Capture the cell that displays the provided text and extract its [X, Y] central coordinate. 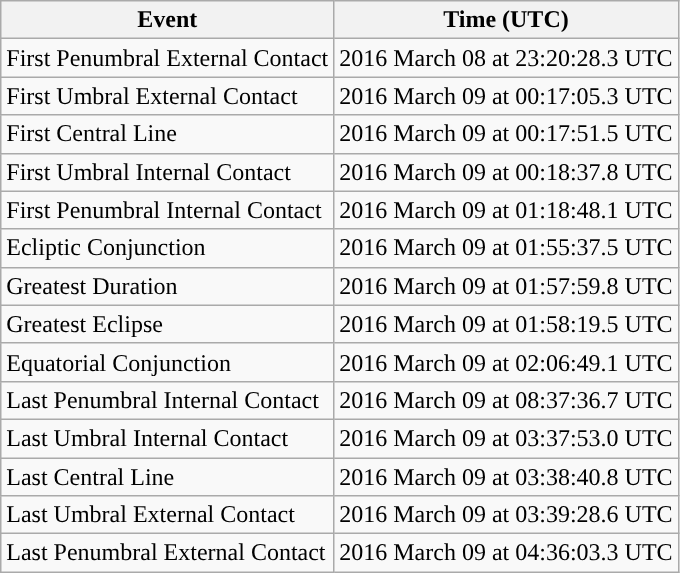
First Umbral Internal Contact [168, 172]
First Penumbral Internal Contact [168, 210]
2016 March 09 at 03:39:28.6 UTC [506, 515]
Last Umbral External Contact [168, 515]
2016 March 09 at 03:38:40.8 UTC [506, 477]
Last Penumbral Internal Contact [168, 400]
Last Central Line [168, 477]
2016 March 09 at 08:37:36.7 UTC [506, 400]
2016 March 09 at 02:06:49.1 UTC [506, 362]
Last Penumbral External Contact [168, 553]
2016 March 09 at 00:18:37.8 UTC [506, 172]
2016 March 09 at 01:57:59.8 UTC [506, 286]
First Central Line [168, 134]
2016 March 09 at 03:37:53.0 UTC [506, 438]
2016 March 09 at 01:58:19.5 UTC [506, 324]
2016 March 09 at 01:18:48.1 UTC [506, 210]
2016 March 08 at 23:20:28.3 UTC [506, 58]
Greatest Duration [168, 286]
Equatorial Conjunction [168, 362]
Time (UTC) [506, 20]
First Penumbral External Contact [168, 58]
Ecliptic Conjunction [168, 248]
Event [168, 20]
2016 March 09 at 00:17:05.3 UTC [506, 96]
2016 March 09 at 00:17:51.5 UTC [506, 134]
2016 March 09 at 04:36:03.3 UTC [506, 553]
Last Umbral Internal Contact [168, 438]
Greatest Eclipse [168, 324]
First Umbral External Contact [168, 96]
2016 March 09 at 01:55:37.5 UTC [506, 248]
